Locate the cell with the specified text and output its [x, y] center coordinate. 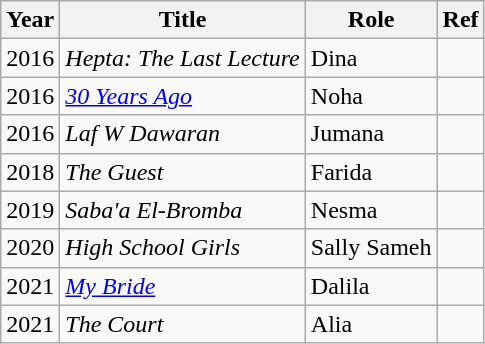
Laf W Dawaran [182, 134]
2018 [30, 172]
Nesma [371, 210]
Sally Sameh [371, 248]
2020 [30, 248]
Role [371, 20]
Year [30, 20]
Ref [460, 20]
2019 [30, 210]
Jumana [371, 134]
30 Years Ago [182, 96]
Title [182, 20]
The Guest [182, 172]
Alia [371, 324]
Farida [371, 172]
Dalila [371, 286]
Dina [371, 58]
My Bride [182, 286]
Hepta: The Last Lecture [182, 58]
High School Girls [182, 248]
Saba'a El-Bromba [182, 210]
Noha [371, 96]
The Court [182, 324]
